Capture the cell that displays the provided text and extract its [X, Y] central coordinate. 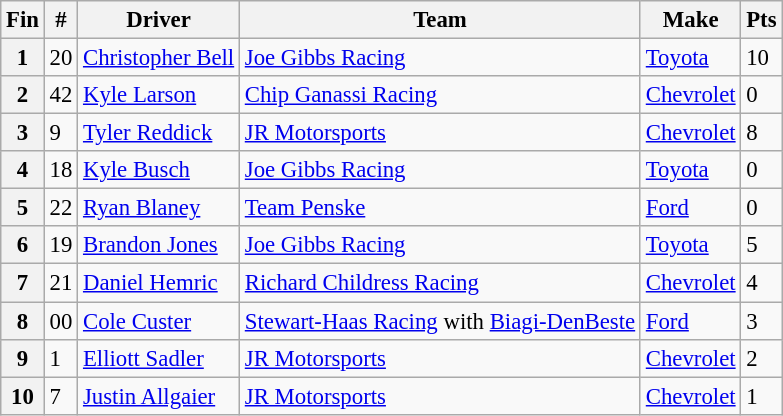
Richard Childress Racing [440, 283]
19 [60, 245]
# [60, 20]
Team [440, 20]
Tyler Reddick [159, 133]
Driver [159, 20]
Stewart-Haas Racing with Biagi-DenBeste [440, 321]
6 [23, 245]
Elliott Sadler [159, 358]
00 [60, 321]
Christopher Bell [159, 58]
42 [60, 95]
22 [60, 208]
Daniel Hemric [159, 283]
Pts [762, 20]
Fin [23, 20]
20 [60, 58]
Team Penske [440, 208]
Cole Custer [159, 321]
Kyle Larson [159, 95]
Justin Allgaier [159, 396]
Kyle Busch [159, 170]
Make [690, 20]
18 [60, 170]
Ryan Blaney [159, 208]
21 [60, 283]
Chip Ganassi Racing [440, 95]
Brandon Jones [159, 245]
